Pinpoint the cell where the given text exists, returning its [x, y] midpoint coordinate. 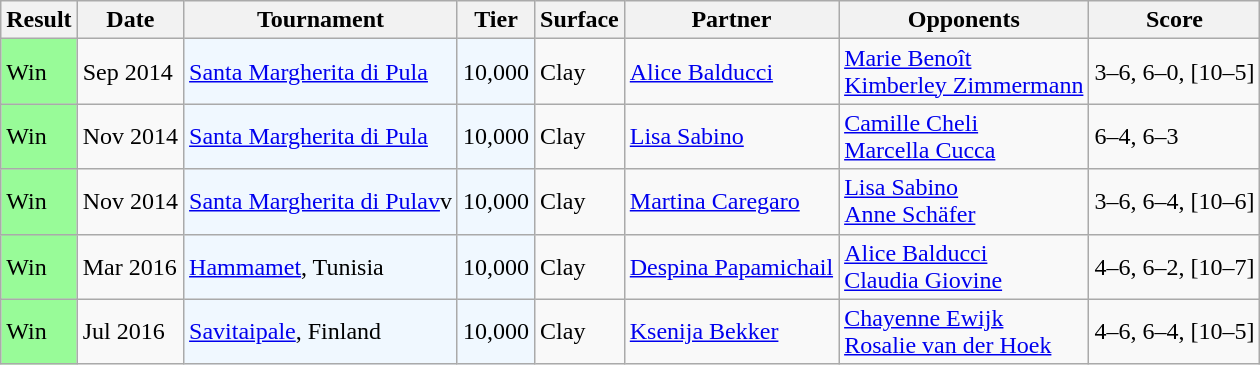
Opponents [964, 20]
4–6, 6–2, [10–7] [1174, 266]
Jul 2016 [130, 332]
Ksenija Bekker [731, 332]
Despina Papamichail [731, 266]
Lisa Sabino [731, 136]
Chayenne Ewijk Rosalie van der Hoek [964, 332]
Alice Balducci Claudia Giovine [964, 266]
Result [39, 20]
Savitaipale, Finland [321, 332]
Date [130, 20]
Tournament [321, 20]
6–4, 6–3 [1174, 136]
Sep 2014 [130, 72]
Mar 2016 [130, 266]
Lisa Sabino Anne Schäfer [964, 202]
Score [1174, 20]
Martina Caregaro [731, 202]
Santa Margherita di Pulavv [321, 202]
3–6, 6–0, [10–5] [1174, 72]
Hammamet, Tunisia [321, 266]
Partner [731, 20]
Alice Balducci [731, 72]
4–6, 6–4, [10–5] [1174, 332]
Tier [496, 20]
Surface [580, 20]
3–6, 6–4, [10–6] [1174, 202]
Marie Benoît Kimberley Zimmermann [964, 72]
Camille Cheli Marcella Cucca [964, 136]
